Provide the [X, Y] coordinate of the cell's center where the given text is located.  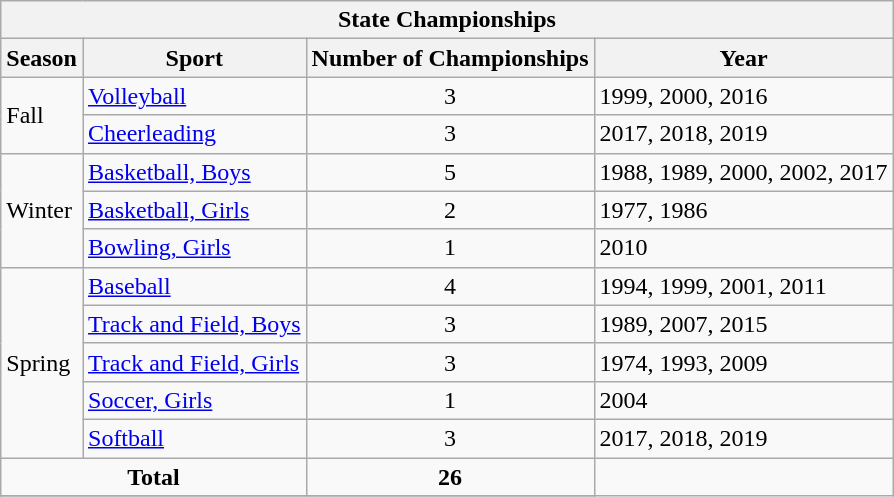
Cheerleading [194, 134]
Soccer, Girls [194, 400]
Softball [194, 438]
5 [450, 172]
1988, 1989, 2000, 2002, 2017 [744, 172]
Year [744, 58]
2004 [744, 400]
Bowling, Girls [194, 248]
4 [450, 286]
2 [450, 210]
Track and Field, Girls [194, 362]
1999, 2000, 2016 [744, 96]
Number of Championships [450, 58]
1989, 2007, 2015 [744, 324]
Spring [42, 362]
Track and Field, Boys [194, 324]
Fall [42, 115]
Volleyball [194, 96]
Sport [194, 58]
Basketball, Boys [194, 172]
State Championships [447, 20]
Basketball, Girls [194, 210]
1977, 1986 [744, 210]
1974, 1993, 2009 [744, 362]
Season [42, 58]
26 [450, 477]
1994, 1999, 2001, 2011 [744, 286]
Total [154, 477]
Winter [42, 210]
2010 [744, 248]
Baseball [194, 286]
